From the cell containing the given text, extract its center point as [x, y] coordinate. 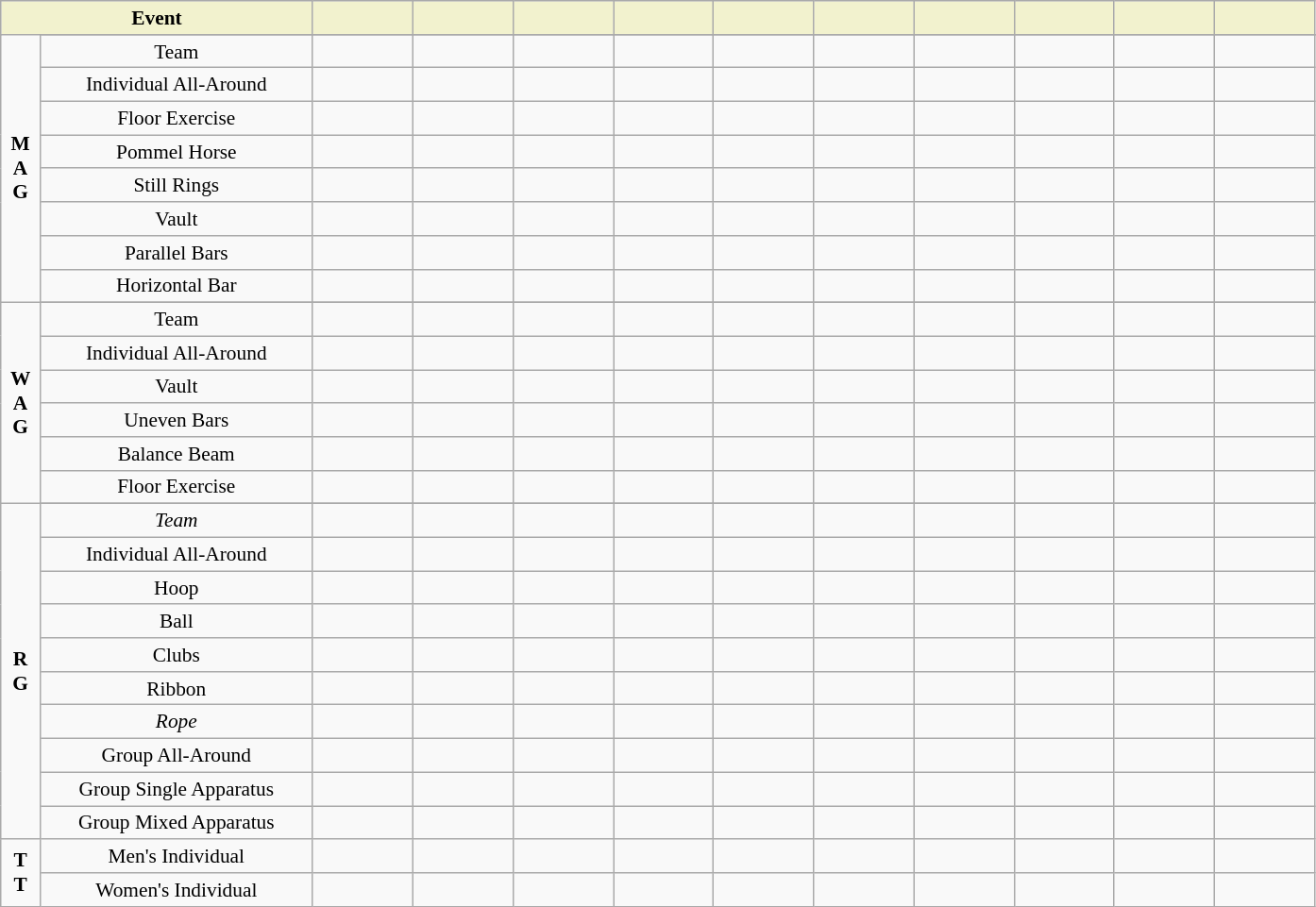
Parallel Bars [176, 252]
Men's Individual [176, 856]
TT [21, 872]
Group Single Apparatus [176, 789]
Group All-Around [176, 755]
MAG [21, 168]
Pommel Horse [176, 152]
Ball [176, 621]
Hoop [176, 588]
Group Mixed Apparatus [176, 823]
Ribbon [176, 688]
Horizontal Bar [176, 286]
Uneven Bars [176, 420]
Still Rings [176, 185]
Event [157, 18]
RG [21, 672]
WAG [21, 404]
Balance Beam [176, 454]
Women's Individual [176, 890]
Rope [176, 722]
Clubs [176, 655]
